Provide the (x, y) coordinate of the cell's center where the given text is located.  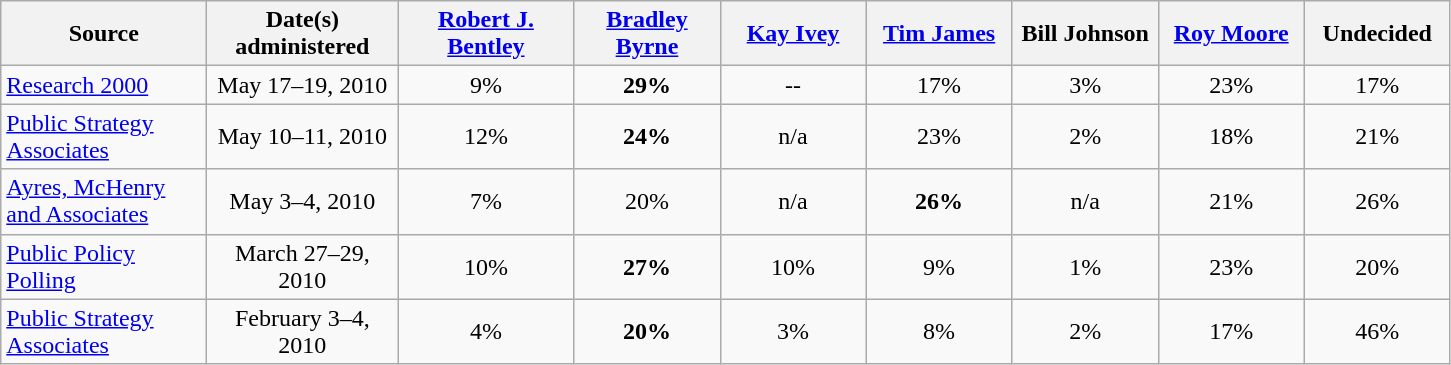
7% (486, 202)
Bradley Byrne (647, 34)
May 10–11, 2010 (302, 136)
46% (1377, 332)
24% (647, 136)
Bill Johnson (1085, 34)
Tim James (939, 34)
Source (104, 34)
February 3–4, 2010 (302, 332)
Kay Ivey (793, 34)
Research 2000 (104, 85)
May 3–4, 2010 (302, 202)
Undecided (1377, 34)
4% (486, 332)
March 27–29, 2010 (302, 266)
27% (647, 266)
1% (1085, 266)
Ayres, McHenry and Associates (104, 202)
18% (1231, 136)
Robert J. Bentley (486, 34)
Roy Moore (1231, 34)
29% (647, 85)
May 17–19, 2010 (302, 85)
Date(s) administered (302, 34)
8% (939, 332)
12% (486, 136)
-- (793, 85)
Public Policy Polling (104, 266)
